Detect which cell encompasses the target text, then output its [X, Y] center coordinate. 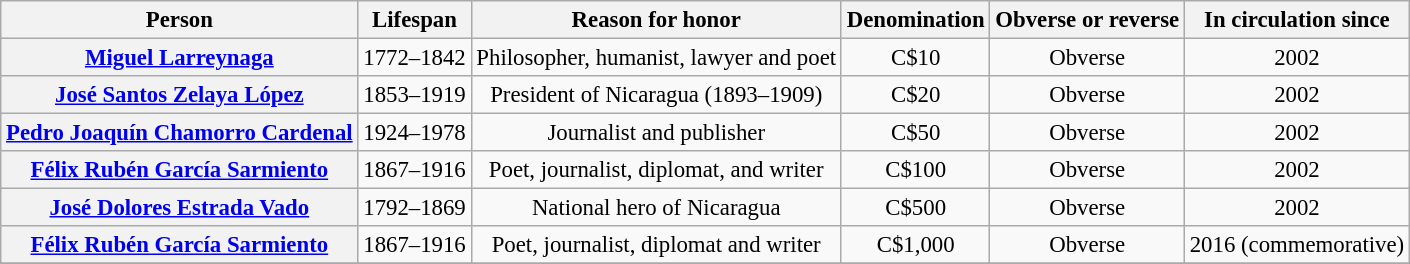
1772–1842 [414, 58]
Person [180, 20]
2016 (commemorative) [1296, 245]
Denomination [916, 20]
1853–1919 [414, 95]
José Dolores Estrada Vado [180, 208]
C$100 [916, 170]
Lifespan [414, 20]
President of Nicaragua (1893–1909) [656, 95]
C$50 [916, 133]
Miguel Larreynaga [180, 58]
1924–1978 [414, 133]
C$500 [916, 208]
C$1,000 [916, 245]
Journalist and publisher [656, 133]
1792–1869 [414, 208]
Philosopher, humanist, lawyer and poet [656, 58]
Poet, journalist, diplomat, and writer [656, 170]
C$20 [916, 95]
Obverse or reverse [1087, 20]
National hero of Nicaragua [656, 208]
José Santos Zelaya López [180, 95]
In circulation since [1296, 20]
C$10 [916, 58]
Pedro Joaquín Chamorro Cardenal [180, 133]
Reason for honor [656, 20]
Poet, journalist, diplomat and writer [656, 245]
